Return the [X, Y] coordinate for the center point of the cell that contains the specified text.  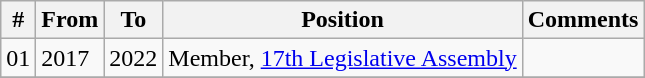
Comments [583, 20]
2017 [70, 58]
From [70, 20]
To [134, 20]
# [18, 20]
Position [342, 20]
01 [18, 58]
Member, 17th Legislative Assembly [342, 58]
2022 [134, 58]
